Return the (x, y) coordinate for the center point of the cell that contains the specified text.  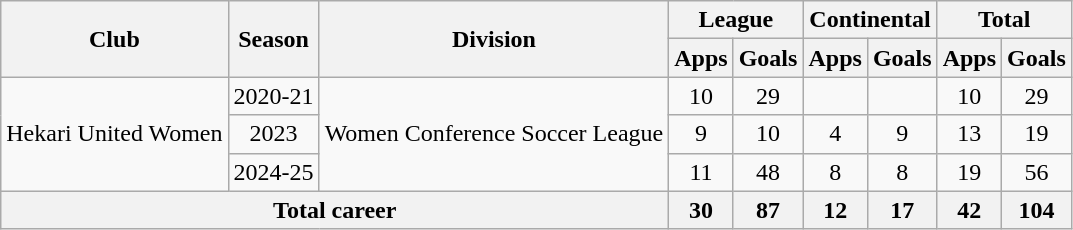
2020-21 (274, 96)
13 (969, 134)
11 (701, 172)
42 (969, 210)
4 (835, 134)
Total career (335, 210)
Division (494, 39)
56 (1037, 172)
17 (902, 210)
87 (768, 210)
12 (835, 210)
Women Conference Soccer League (494, 134)
30 (701, 210)
104 (1037, 210)
Club (114, 39)
Season (274, 39)
Hekari United Women (114, 134)
2024-25 (274, 172)
2023 (274, 134)
Continental (870, 20)
Total (1004, 20)
48 (768, 172)
League (736, 20)
